For the text-containing cell, return its midpoint in [X, Y] coordinate format. 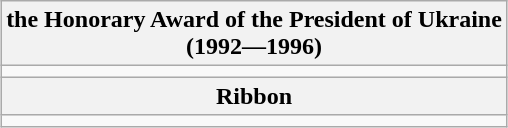
Ribbon [254, 96]
the Honorary Award of the President of Ukraine(1992—1996) [254, 34]
